Capture the cell that displays the provided text and extract its [X, Y] central coordinate. 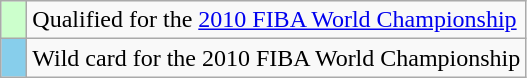
Wild card for the 2010 FIBA World Championship [276, 58]
Qualified for the 2010 FIBA World Championship [276, 20]
